Capture the cell that displays the provided text and extract its (X, Y) central coordinate. 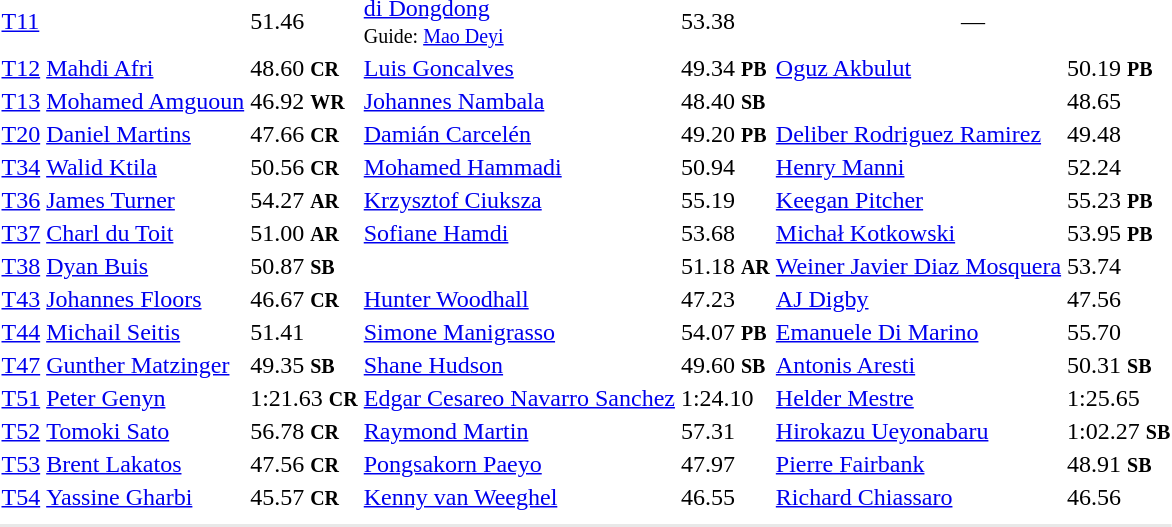
54.07 PB (725, 332)
Richard Chiassaro (918, 497)
51.41 (304, 332)
Mohamed Amguoun (146, 101)
49.34 PB (725, 68)
Antonis Aresti (918, 365)
47.23 (725, 299)
48.91 SB (1119, 464)
T37 (21, 233)
Shane Hudson (519, 365)
48.65 (1119, 101)
Yassine Gharbi (146, 497)
Weiner Javier Diaz Mosquera (918, 266)
48.40 SB (725, 101)
T36 (21, 200)
49.48 (1119, 134)
47.66 CR (304, 134)
Helder Mestre (918, 398)
46.56 (1119, 497)
Edgar Cesareo Navarro Sanchez (519, 398)
T51 (21, 398)
Emanuele Di Marino (918, 332)
Keegan Pitcher (918, 200)
Simone Manigrasso (519, 332)
T13 (21, 101)
T47 (21, 365)
51.18 AR (725, 266)
T38 (21, 266)
Hirokazu Ueyonabaru (918, 431)
1:25.65 (1119, 398)
T20 (21, 134)
Krzysztof Ciuksza (519, 200)
Pierre Fairbank (918, 464)
Daniel Martins (146, 134)
Peter Genyn (146, 398)
52.24 (1119, 167)
Johannes Floors (146, 299)
Johannes Nambala (519, 101)
T44 (21, 332)
48.60 CR (304, 68)
Damián Carcelén (519, 134)
Brent Lakatos (146, 464)
50.31 SB (1119, 365)
49.60 SB (725, 365)
T43 (21, 299)
Pongsakorn Paeyo (519, 464)
49.35 SB (304, 365)
T54 (21, 497)
47.56 CR (304, 464)
T53 (21, 464)
46.55 (725, 497)
Hunter Woodhall (519, 299)
50.19 PB (1119, 68)
1:02.27 SB (1119, 431)
53.95 PB (1119, 233)
47.97 (725, 464)
46.92 WR (304, 101)
49.20 PB (725, 134)
T34 (21, 167)
46.67 CR (304, 299)
Raymond Martin (519, 431)
James Turner (146, 200)
Henry Manni (918, 167)
53.74 (1119, 266)
55.23 PB (1119, 200)
1:24.10 (725, 398)
Kenny van Weeghel (519, 497)
Michail Seitis (146, 332)
AJ Digby (918, 299)
55.19 (725, 200)
Tomoki Sato (146, 431)
54.27 AR (304, 200)
57.31 (725, 431)
T12 (21, 68)
Dyan Buis (146, 266)
Gunther Matzinger (146, 365)
Michał Kotkowski (918, 233)
50.56 CR (304, 167)
Sofiane Hamdi (519, 233)
51.00 AR (304, 233)
53.68 (725, 233)
47.56 (1119, 299)
Charl du Toit (146, 233)
T52 (21, 431)
45.57 CR (304, 497)
Mohamed Hammadi (519, 167)
1:21.63 CR (304, 398)
56.78 CR (304, 431)
Deliber Rodriguez Ramirez (918, 134)
55.70 (1119, 332)
50.94 (725, 167)
Walid Ktila (146, 167)
Luis Goncalves (519, 68)
50.87 SB (304, 266)
Mahdi Afri (146, 68)
Oguz Akbulut (918, 68)
